Output the (X, Y) coordinate of the center of the cell containing the given text.  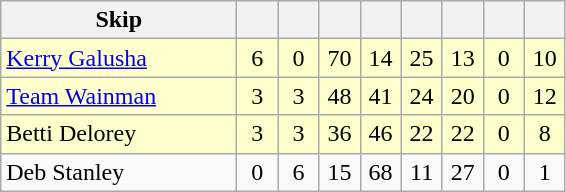
Kerry Galusha (119, 58)
14 (380, 58)
46 (380, 134)
1 (544, 172)
12 (544, 96)
11 (422, 172)
70 (340, 58)
15 (340, 172)
20 (462, 96)
13 (462, 58)
Team Wainman (119, 96)
Betti Delorey (119, 134)
36 (340, 134)
68 (380, 172)
27 (462, 172)
41 (380, 96)
Skip (119, 20)
24 (422, 96)
25 (422, 58)
Deb Stanley (119, 172)
8 (544, 134)
10 (544, 58)
48 (340, 96)
